Provide the (x, y) coordinate of the cell's center where the given text is located.  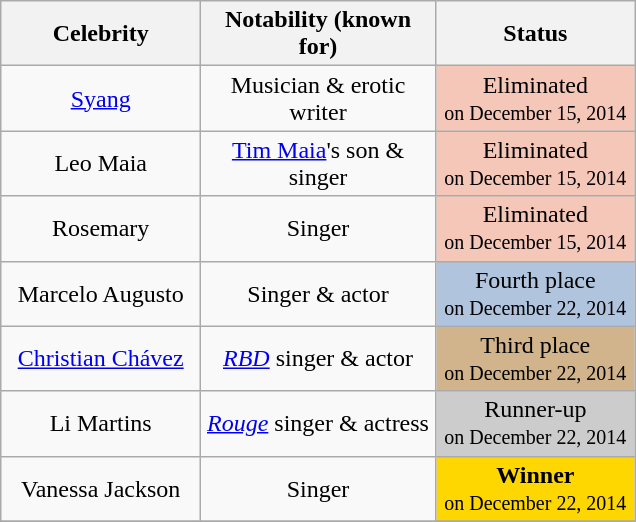
Third placeon December 22, 2014 (536, 358)
Fourth placeon December 22, 2014 (536, 294)
Syang (100, 98)
Singer & actor (318, 294)
Marcelo Augusto (100, 294)
Li Martins (100, 424)
Leo Maia (100, 164)
Celebrity (100, 34)
Status (536, 34)
Rosemary (100, 228)
Winneron December 22, 2014 (536, 488)
Christian Chávez (100, 358)
Musician & erotic writer (318, 98)
Runner-upon December 22, 2014 (536, 424)
Rouge singer & actress (318, 424)
Tim Maia's son & singer (318, 164)
Notability (known for) (318, 34)
Vanessa Jackson (100, 488)
RBD singer & actor (318, 358)
